Locate the cell with the specified text and output its [x, y] center coordinate. 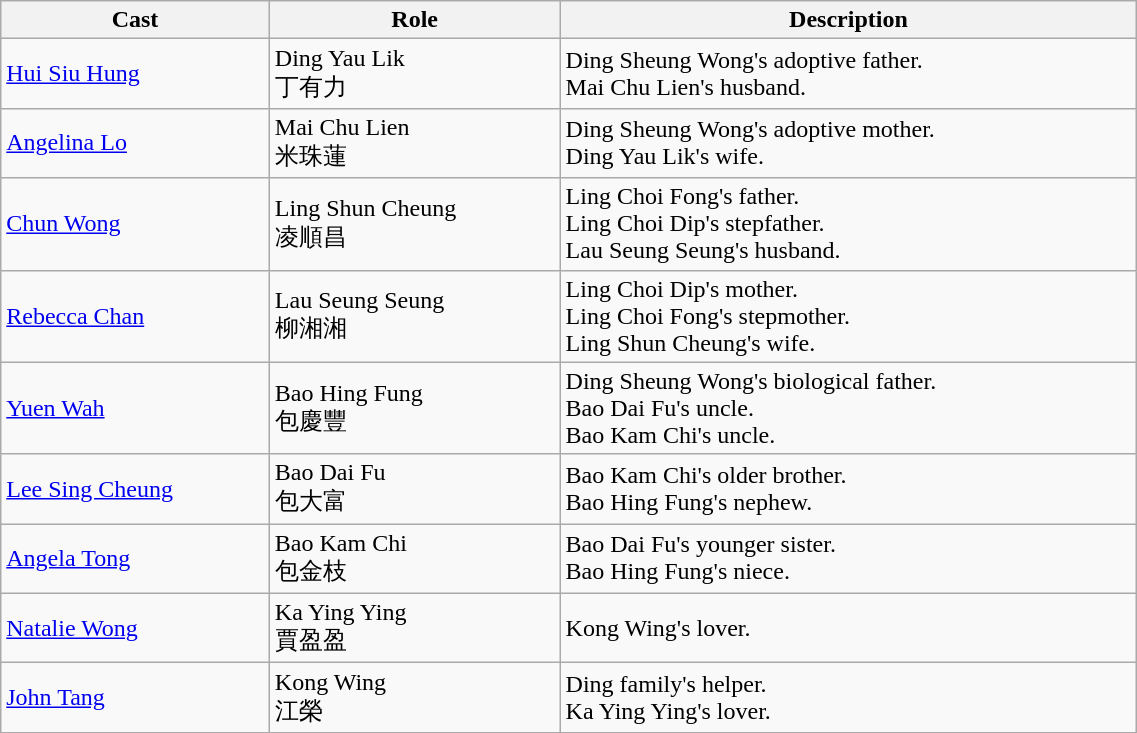
Rebecca Chan [136, 316]
Chun Wong [136, 224]
Ka Ying Ying賈盈盈 [414, 628]
Bao Hing Fung包慶豐 [414, 408]
Ding Sheung Wong's adoptive mother.Ding Yau Lik's wife. [848, 143]
Ling Shun Cheung凌順昌 [414, 224]
Kong Wing江榮 [414, 698]
Kong Wing's lover. [848, 628]
Ling Choi Fong's father.Ling Choi Dip's stepfather.Lau Seung Seung's husband. [848, 224]
Ding Yau Lik丁有力 [414, 74]
Ding family's helper.Ka Ying Ying's lover. [848, 698]
Yuen Wah [136, 408]
Bao Dai Fu包大富 [414, 489]
Bao Kam Chi包金枝 [414, 559]
Angelina Lo [136, 143]
Natalie Wong [136, 628]
Hui Siu Hung [136, 74]
Ling Choi Dip's mother.Ling Choi Fong's stepmother.Ling Shun Cheung's wife. [848, 316]
Bao Dai Fu's younger sister.Bao Hing Fung's niece. [848, 559]
Lee Sing Cheung [136, 489]
Bao Kam Chi's older brother.Bao Hing Fung's nephew. [848, 489]
Description [848, 20]
Ding Sheung Wong's biological father.Bao Dai Fu's uncle.Bao Kam Chi's uncle. [848, 408]
Ding Sheung Wong's adoptive father.Mai Chu Lien's husband. [848, 74]
Lau Seung Seung柳湘湘 [414, 316]
Angela Tong [136, 559]
Role [414, 20]
John Tang [136, 698]
Mai Chu Lien米珠蓮 [414, 143]
Cast [136, 20]
